Output the [x, y] coordinate of the center of the cell containing the given text.  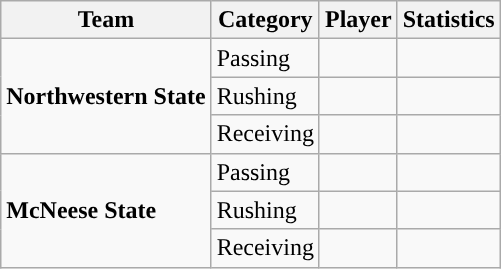
Team [106, 20]
Player [358, 20]
Northwestern State [106, 96]
Statistics [448, 20]
Category [265, 20]
McNeese State [106, 210]
